Find where the given text appears and provide that cell's center as [x, y] coordinate. 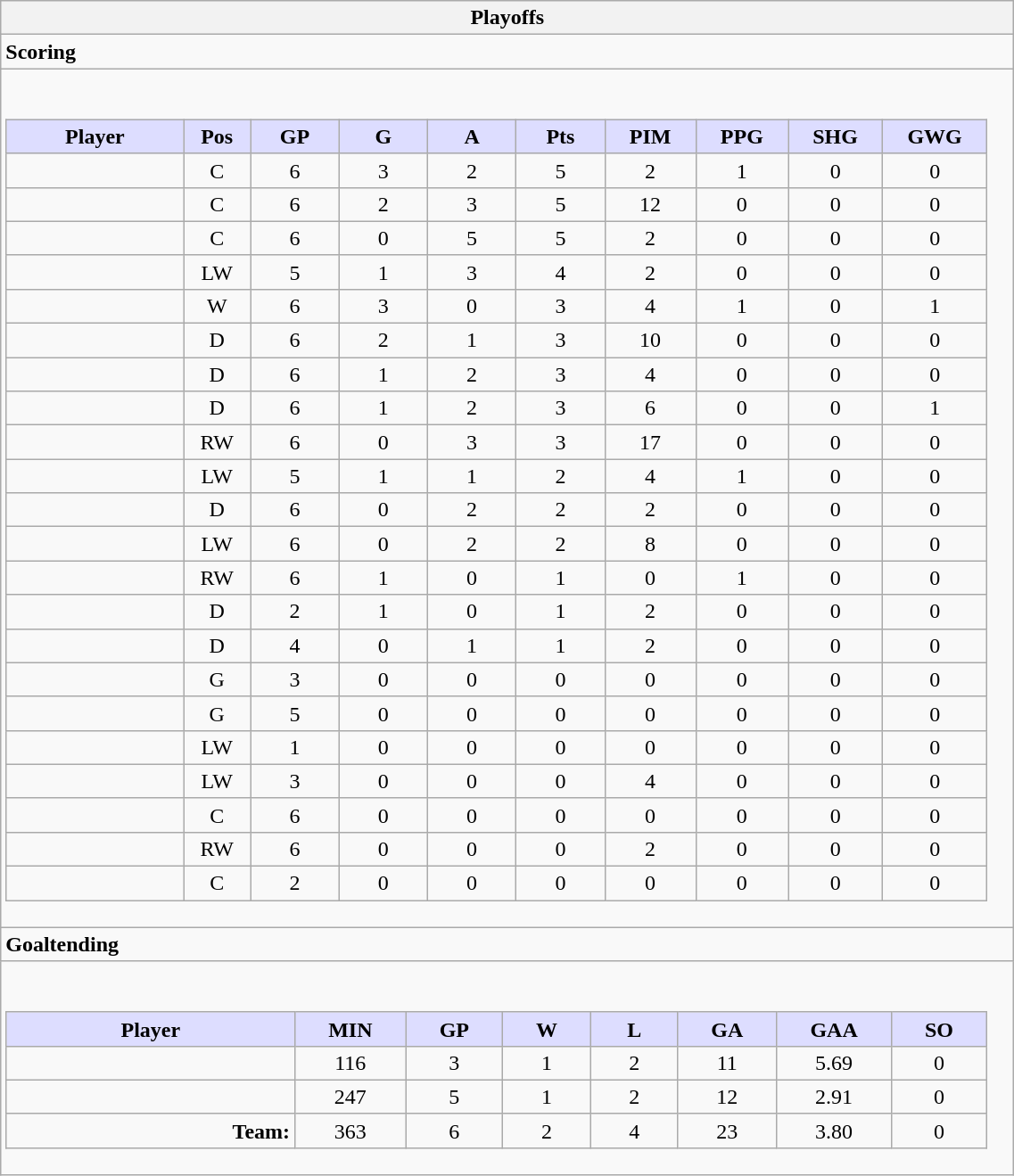
2.91 [834, 1097]
116 [350, 1063]
Playoffs [507, 18]
A [471, 136]
MIN [350, 1029]
3.80 [834, 1131]
Pos [218, 136]
PPG [742, 136]
8 [650, 544]
GA [728, 1029]
Goaltending [507, 944]
GWG [935, 136]
5.69 [834, 1063]
17 [650, 442]
SHG [836, 136]
247 [350, 1097]
Scoring [507, 52]
11 [728, 1063]
SO [938, 1029]
23 [728, 1131]
363 [350, 1131]
Player MIN GP W L GA GAA SO 116 3 1 2 11 5.69 0 247 5 1 2 12 2.91 0 Team: 363 6 2 4 23 3.80 0 [507, 1068]
L [635, 1029]
Pts [560, 136]
Team: [151, 1131]
PIM [650, 136]
10 [650, 341]
GAA [834, 1029]
